From the cell containing the given text, extract its center point as [x, y] coordinate. 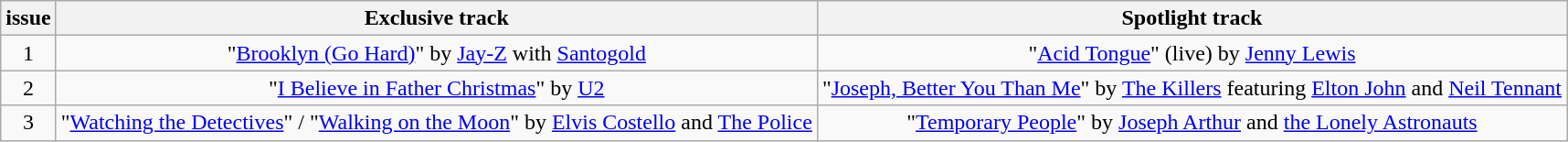
2 [28, 88]
3 [28, 123]
issue [28, 18]
"Watching the Detectives" / "Walking on the Moon" by Elvis Costello and The Police [437, 123]
Spotlight track [1192, 18]
"I Believe in Father Christmas" by U2 [437, 88]
Exclusive track [437, 18]
1 [28, 53]
"Temporary People" by Joseph Arthur and the Lonely Astronauts [1192, 123]
"Joseph, Better You Than Me" by The Killers featuring Elton John and Neil Tennant [1192, 88]
"Acid Tongue" (live) by Jenny Lewis [1192, 53]
"Brooklyn (Go Hard)" by Jay-Z with Santogold [437, 53]
